Provide the [X, Y] coordinate of the cell's center where the given text is located.  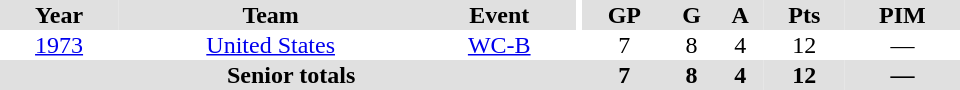
G [691, 15]
United States [270, 45]
GP [624, 15]
PIM [902, 15]
A [740, 15]
Senior totals [291, 75]
WC-B [499, 45]
Team [270, 15]
Pts [804, 15]
1973 [59, 45]
Year [59, 15]
Event [499, 15]
